Determine the (X, Y) coordinate at the center of the cell enclosing the given text.  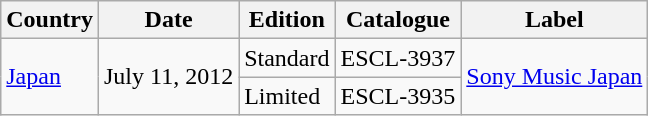
Limited (287, 96)
ESCL-3937 (398, 58)
Label (554, 20)
July 11, 2012 (168, 77)
Edition (287, 20)
Standard (287, 58)
Country (50, 20)
ESCL-3935 (398, 96)
Catalogue (398, 20)
Japan (50, 77)
Sony Music Japan (554, 77)
Date (168, 20)
